Scan for the cell matching the given text and deliver its (x, y) coordinate at center. 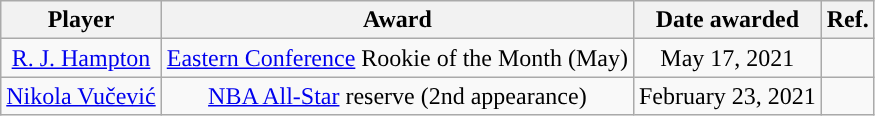
Eastern Conference Rookie of the Month (May) (397, 58)
R. J. Hampton (81, 58)
Award (397, 20)
Player (81, 20)
Date awarded (727, 20)
NBA All-Star reserve (2nd appearance) (397, 96)
May 17, 2021 (727, 58)
Nikola Vučević (81, 96)
Ref. (848, 20)
February 23, 2021 (727, 96)
